From the cell containing the given text, extract its center point as (X, Y) coordinate. 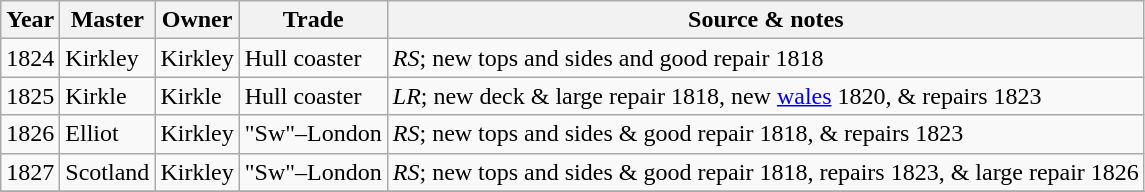
Year (30, 20)
Elliot (108, 134)
Trade (313, 20)
Source & notes (766, 20)
RS; new tops and sides & good repair 1818, repairs 1823, & large repair 1826 (766, 172)
1824 (30, 58)
1825 (30, 96)
RS; new tops and sides and good repair 1818 (766, 58)
LR; new deck & large repair 1818, new wales 1820, & repairs 1823 (766, 96)
Master (108, 20)
1827 (30, 172)
RS; new tops and sides & good repair 1818, & repairs 1823 (766, 134)
1826 (30, 134)
Scotland (108, 172)
Owner (197, 20)
